Extract the (X, Y) coordinate from the center of the cell holding the provided text.  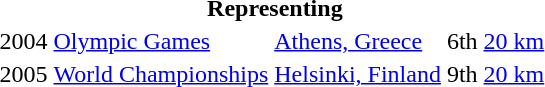
Athens, Greece (358, 41)
6th (462, 41)
Olympic Games (161, 41)
